Identify which cell holds the provided text, then report its [X, Y] central coordinate. 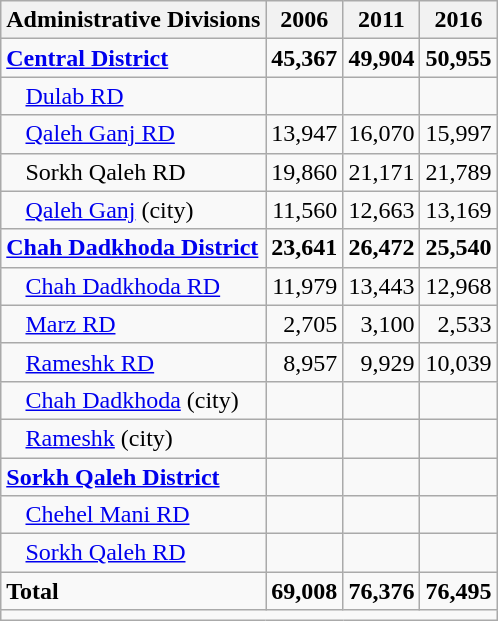
13,169 [458, 210]
13,947 [304, 134]
2016 [458, 20]
19,860 [304, 172]
Chah Dadkhoda (city) [134, 400]
Central District [134, 58]
21,171 [382, 172]
12,968 [458, 286]
Chehel Mani RD [134, 515]
26,472 [382, 248]
45,367 [304, 58]
Qaleh Ganj (city) [134, 210]
2006 [304, 20]
23,641 [304, 248]
Total [134, 591]
3,100 [382, 324]
13,443 [382, 286]
25,540 [458, 248]
Rameshk (city) [134, 438]
11,560 [304, 210]
Dulab RD [134, 96]
49,904 [382, 58]
76,376 [382, 591]
Sorkh Qaleh District [134, 477]
Rameshk RD [134, 362]
16,070 [382, 134]
Chah Dadkhoda District [134, 248]
2011 [382, 20]
21,789 [458, 172]
2,533 [458, 324]
8,957 [304, 362]
69,008 [304, 591]
50,955 [458, 58]
15,997 [458, 134]
2,705 [304, 324]
Chah Dadkhoda RD [134, 286]
11,979 [304, 286]
Qaleh Ganj RD [134, 134]
10,039 [458, 362]
Marz RD [134, 324]
Administrative Divisions [134, 20]
12,663 [382, 210]
9,929 [382, 362]
76,495 [458, 591]
